For the text-containing cell, return its midpoint in [x, y] coordinate format. 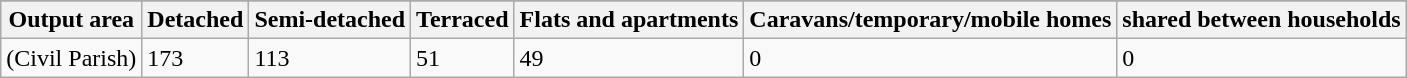
Terraced [462, 20]
shared between households [1262, 20]
49 [629, 58]
Caravans/temporary/mobile homes [930, 20]
Flats and apartments [629, 20]
113 [330, 58]
173 [196, 58]
Detached [196, 20]
(Civil Parish) [72, 58]
51 [462, 58]
Semi-detached [330, 20]
Output area [72, 20]
